Scan for the cell matching the given text and deliver its (X, Y) coordinate at center. 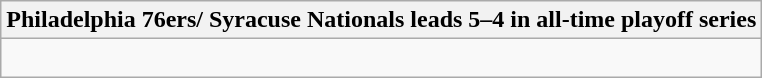
Philadelphia 76ers/ Syracuse Nationals leads 5–4 in all-time playoff series (382, 20)
